Detect which cell encompasses the target text, then output its (x, y) center coordinate. 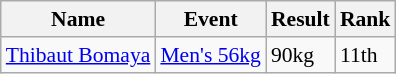
Result (300, 19)
Thibaut Bomaya (78, 55)
11th (366, 55)
Name (78, 19)
Men's 56kg (210, 55)
Event (210, 19)
Rank (366, 19)
90kg (300, 55)
